Return the [x, y] coordinate for the center point of the cell that contains the specified text.  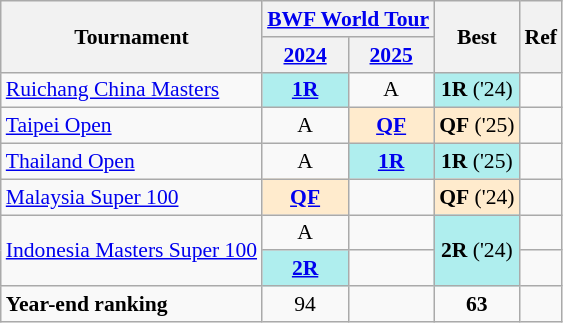
Thailand Open [132, 162]
63 [476, 304]
BWF World Tour [348, 19]
94 [305, 304]
2025 [391, 55]
Ruichang China Masters [132, 90]
Indonesia Masters Super 100 [132, 250]
QF ('25) [476, 126]
Malaysia Super 100 [132, 197]
Ref [541, 36]
Year-end ranking [132, 304]
2R [305, 269]
2R ('24) [476, 250]
Taipei Open [132, 126]
1R ('24) [476, 90]
2024 [305, 55]
Tournament [132, 36]
Best [476, 36]
1R ('25) [476, 162]
QF ('24) [476, 197]
